Provide the (x, y) coordinate of the cell's center where the given text is located.  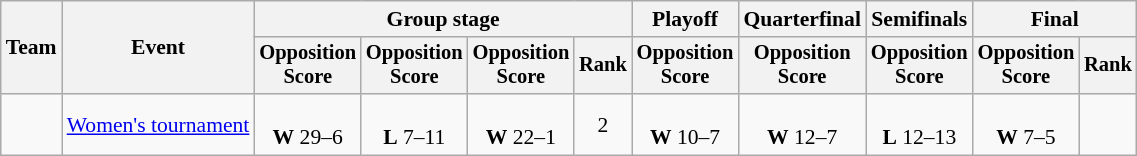
W 29–6 (308, 124)
W 22–1 (522, 124)
W 10–7 (686, 124)
L 7–11 (414, 124)
W 7–5 (1026, 124)
Women's tournament (158, 124)
Team (32, 48)
Group stage (442, 19)
L 12–13 (920, 124)
Final (1055, 19)
Semifinals (920, 19)
W 12–7 (802, 124)
2 (603, 124)
Playoff (686, 19)
Event (158, 48)
Quarterfinal (802, 19)
